From the cell containing the given text, extract its center point as (X, Y) coordinate. 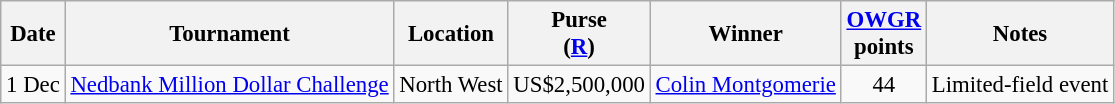
Limited-field event (1020, 85)
Purse(R) (579, 34)
US$2,500,000 (579, 85)
Location (451, 34)
44 (884, 85)
Notes (1020, 34)
OWGRpoints (884, 34)
North West (451, 85)
Tournament (230, 34)
1 Dec (33, 85)
Date (33, 34)
Colin Montgomerie (746, 85)
Winner (746, 34)
Nedbank Million Dollar Challenge (230, 85)
